Locate the cell with the specified text and output its [x, y] center coordinate. 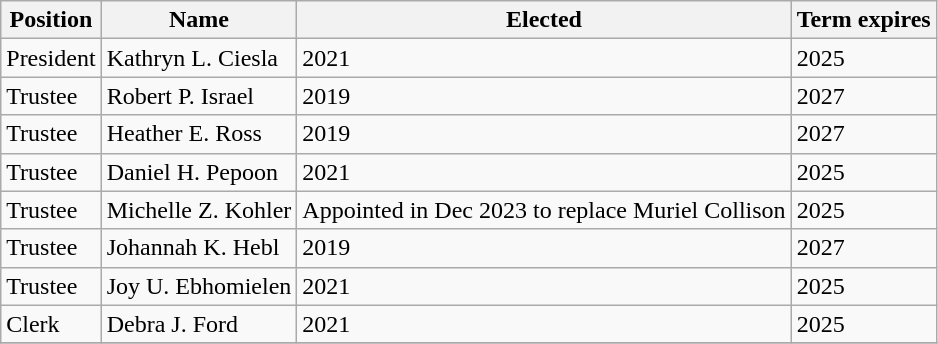
Elected [544, 20]
Heather E. Ross [199, 134]
Appointed in Dec 2023 to replace Muriel Collison [544, 210]
Name [199, 20]
Michelle Z. Kohler [199, 210]
Clerk [51, 324]
Robert P. Israel [199, 96]
Position [51, 20]
Debra J. Ford [199, 324]
Johannah K. Hebl [199, 248]
President [51, 58]
Daniel H. Pepoon [199, 172]
Kathryn L. Ciesla [199, 58]
Term expires [864, 20]
Joy U. Ebhomielen [199, 286]
